Output the [x, y] coordinate of the center of the cell containing the given text.  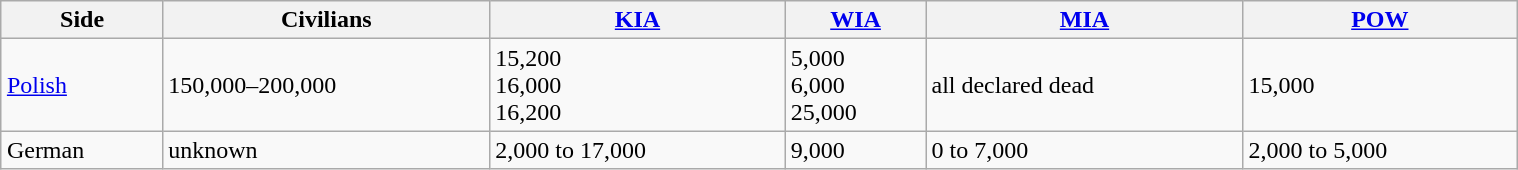
15,20016,00016,200 [638, 85]
WIA [856, 20]
2,000 to 5,000 [1380, 150]
0 to 7,000 [1084, 150]
Side [82, 20]
POW [1380, 20]
all declared dead [1084, 85]
Civilians [326, 20]
Polish [82, 85]
German [82, 150]
5,0006,00025,000 [856, 85]
9,000 [856, 150]
unknown [326, 150]
2,000 to 17,000 [638, 150]
150,000–200,000 [326, 85]
MIA [1084, 20]
KIA [638, 20]
15,000 [1380, 85]
